Provide the (x, y) coordinate of the cell's center where the given text is located.  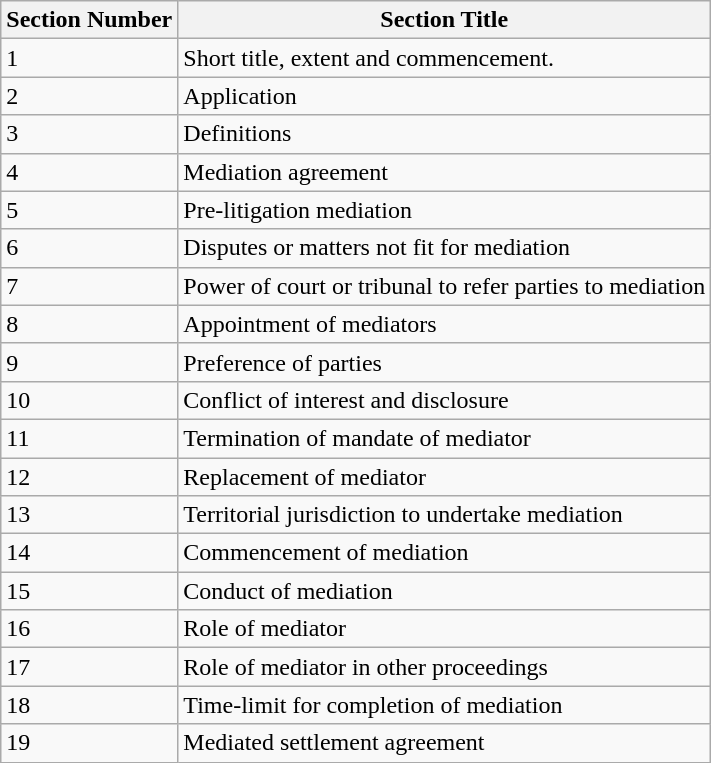
1 (90, 58)
Appointment of mediators (444, 324)
Mediation agreement (444, 172)
19 (90, 743)
Commencement of mediation (444, 553)
Termination of mandate of mediator (444, 438)
Definitions (444, 134)
15 (90, 591)
7 (90, 286)
Conflict of interest and disclosure (444, 400)
Disputes or matters not fit for mediation (444, 248)
Replacement of mediator (444, 477)
Section Number (90, 20)
Territorial jurisdiction to undertake mediation (444, 515)
4 (90, 172)
Preference of parties (444, 362)
9 (90, 362)
14 (90, 553)
Mediated settlement agreement (444, 743)
2 (90, 96)
16 (90, 629)
Role of mediator in other proceedings (444, 667)
Conduct of mediation (444, 591)
Power of court or tribunal to refer parties to mediation (444, 286)
Time-limit for completion of mediation (444, 705)
18 (90, 705)
Section Title (444, 20)
6 (90, 248)
5 (90, 210)
8 (90, 324)
3 (90, 134)
Role of mediator (444, 629)
12 (90, 477)
13 (90, 515)
11 (90, 438)
Short title, extent and commencement. (444, 58)
17 (90, 667)
Pre-litigation mediation (444, 210)
Application (444, 96)
10 (90, 400)
